For the text-containing cell, return its midpoint in [X, Y] coordinate format. 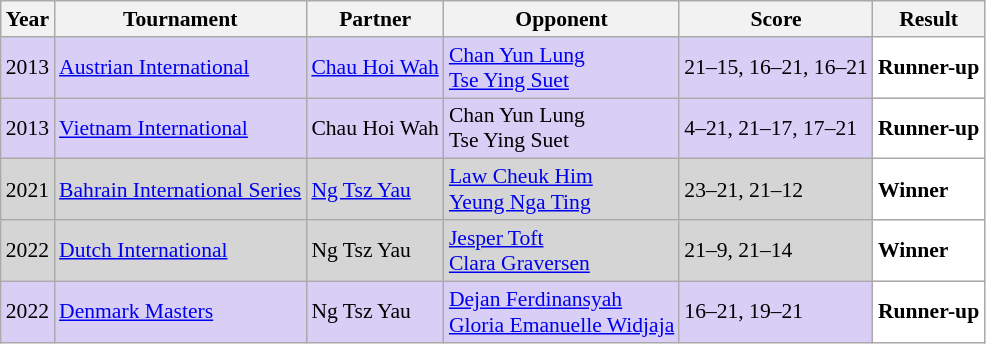
21–15, 16–21, 16–21 [776, 68]
2021 [28, 190]
Denmark Masters [180, 312]
21–9, 21–14 [776, 250]
Dejan Ferdinansyah Gloria Emanuelle Widjaja [562, 312]
Result [928, 19]
Law Cheuk Him Yeung Nga Ting [562, 190]
16–21, 19–21 [776, 312]
Score [776, 19]
Tournament [180, 19]
4–21, 21–17, 17–21 [776, 128]
Jesper Toft Clara Graversen [562, 250]
23–21, 21–12 [776, 190]
Austrian International [180, 68]
Bahrain International Series [180, 190]
Dutch International [180, 250]
Partner [375, 19]
Vietnam International [180, 128]
Opponent [562, 19]
Year [28, 19]
